Return the [x, y] coordinate for the center point of the cell that contains the specified text.  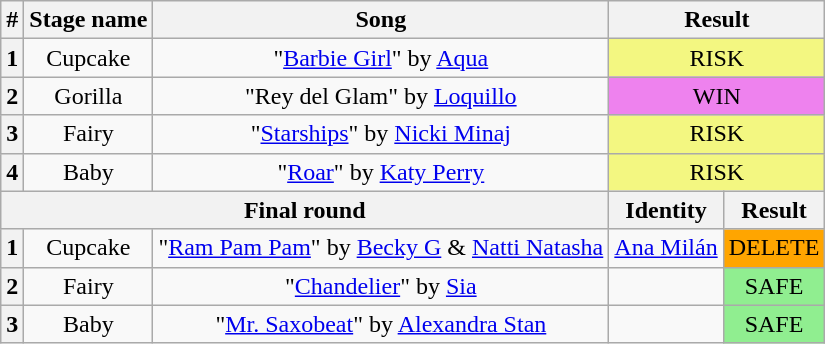
"Rey del Glam" by Loquillo [381, 96]
Identity [666, 210]
WIN [717, 96]
"Roar" by Katy Perry [381, 172]
Final round [305, 210]
"Mr. Saxobeat" by Alexandra Stan [381, 324]
"Barbie Girl" by Aqua [381, 58]
# [12, 20]
"Chandelier" by Sia [381, 286]
4 [12, 172]
Song [381, 20]
Ana Milán [666, 248]
Gorilla [88, 96]
"Ram Pam Pam" by Becky G & Natti Natasha [381, 248]
Stage name [88, 20]
DELETE [774, 248]
"Starships" by Nicki Minaj [381, 134]
